Detect which cell encompasses the target text, then output its (X, Y) center coordinate. 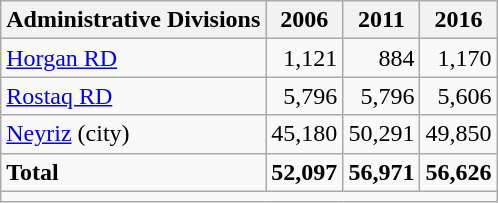
50,291 (382, 134)
Total (134, 172)
5,606 (458, 96)
Neyriz (city) (134, 134)
52,097 (304, 172)
2006 (304, 20)
884 (382, 58)
2011 (382, 20)
1,121 (304, 58)
56,971 (382, 172)
56,626 (458, 172)
Horgan RD (134, 58)
45,180 (304, 134)
49,850 (458, 134)
Administrative Divisions (134, 20)
2016 (458, 20)
Rostaq RD (134, 96)
1,170 (458, 58)
